Detect which cell encompasses the target text, then output its [X, Y] center coordinate. 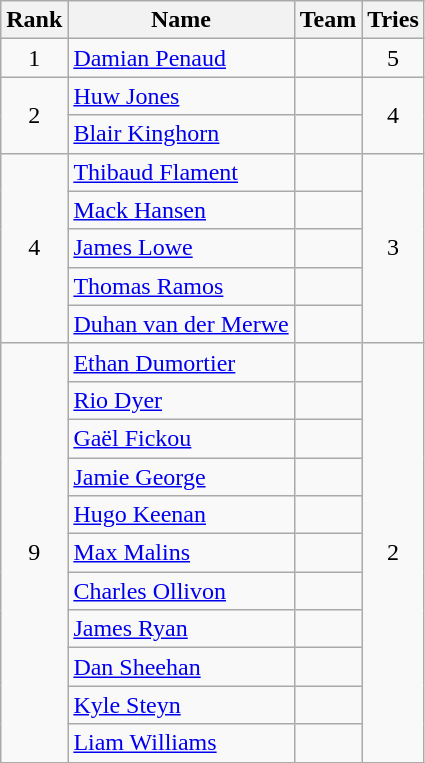
James Lowe [181, 248]
Charles Ollivon [181, 591]
5 [394, 58]
Rank [34, 20]
James Ryan [181, 629]
Thomas Ramos [181, 286]
Hugo Keenan [181, 515]
Max Malins [181, 553]
Kyle Steyn [181, 705]
Damian Penaud [181, 58]
Ethan Dumortier [181, 362]
Blair Kinghorn [181, 134]
Mack Hansen [181, 210]
Jamie George [181, 477]
Dan Sheehan [181, 667]
Team [328, 20]
Tries [394, 20]
Liam Williams [181, 743]
Gaël Fickou [181, 438]
Thibaud Flament [181, 172]
Rio Dyer [181, 400]
9 [34, 552]
Duhan van der Merwe [181, 324]
Name [181, 20]
1 [34, 58]
Huw Jones [181, 96]
3 [394, 248]
